Extract the (x, y) coordinate from the center of the cell holding the provided text.  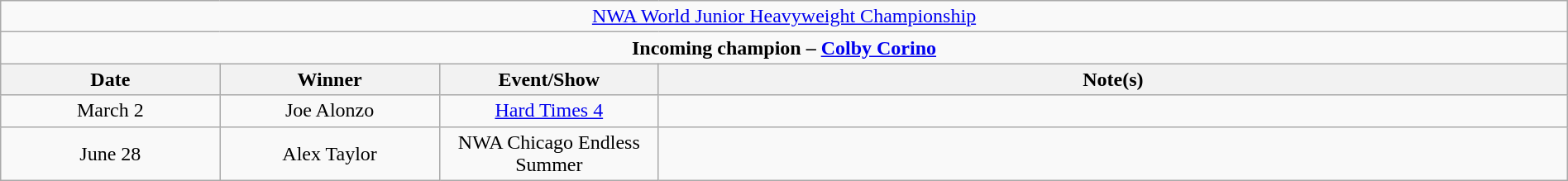
Note(s) (1113, 79)
Date (111, 79)
March 2 (111, 111)
NWA Chicago Endless Summer (549, 154)
Alex Taylor (329, 154)
Hard Times 4 (549, 111)
Winner (329, 79)
NWA World Junior Heavyweight Championship (784, 17)
June 28 (111, 154)
Incoming champion – Colby Corino (784, 48)
Joe Alonzo (329, 111)
Event/Show (549, 79)
